Provide the [X, Y] coordinate of the cell's center where the given text is located.  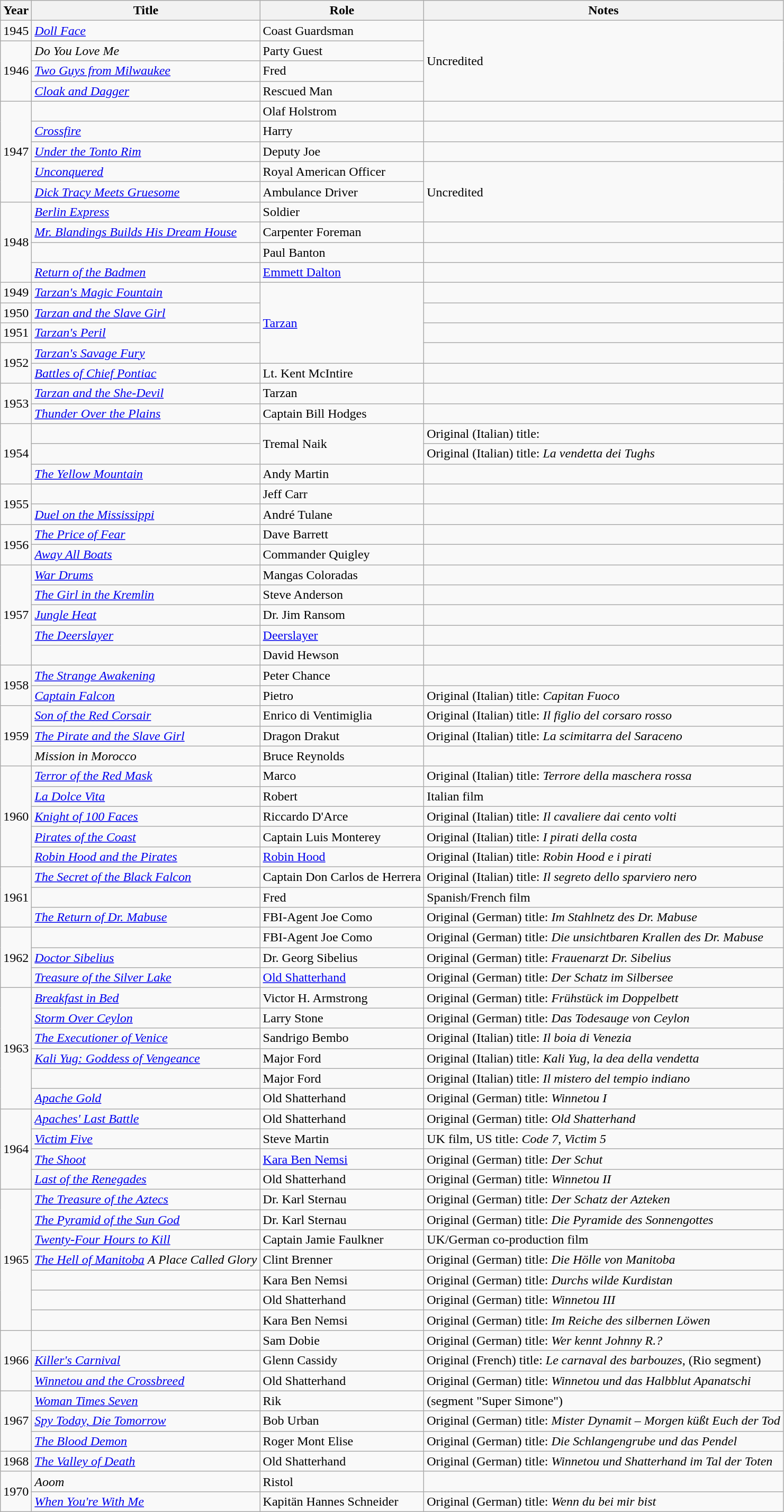
La Dolce Vita [146, 796]
1955 [16, 504]
Olaf Holstrom [342, 111]
Away All Boats [146, 554]
Original (German) title: Wenn du bei mir bist [603, 1501]
1964 [16, 1149]
Duel on the Mississippi [146, 514]
Steve Anderson [342, 595]
1965 [16, 1259]
Enrico di Ventimiglia [342, 716]
Original (German) title: Winnetou II [603, 1179]
Thunder Over the Plains [146, 413]
Larry Stone [342, 1018]
Original (Italian) title: I pirati della costa [603, 836]
Original (Italian) title: La vendetta dei Tughs [603, 454]
Dave Barrett [342, 534]
Sandrigo Bembo [342, 1038]
1947 [16, 151]
1949 [16, 293]
Pietro [342, 696]
Original (Italian) title: Terrore della maschera rossa [603, 776]
1960 [16, 816]
Original (German) title: Die Schlangengrube und das Pendel [603, 1441]
The Valley of Death [146, 1461]
The Executioner of Venice [146, 1038]
1953 [16, 403]
Captain Falcon [146, 696]
Kali Yug: Goddess of Vengeance [146, 1058]
1946 [16, 71]
Bob Urban [342, 1421]
UK/German co-production film [603, 1240]
1952 [16, 363]
Battles of Chief Pontiac [146, 373]
Coast Guardsman [342, 31]
Original (Italian) title: Il segreto dello sparviero nero [603, 877]
Original (German) title: Die unsichtbaren Krallen des Dr. Mabuse [603, 938]
Original (German) title: Frühstück im Doppelbett [603, 998]
The Pirate and the Slave Girl [146, 736]
Original (German) title: Winnetou I [603, 1099]
Cloak and Dagger [146, 91]
Commander Quigley [342, 554]
1958 [16, 686]
Original (Italian) title: La scimitarra del Saraceno [603, 736]
Original (German) title: Winnetou und das Halbblut Apanatschi [603, 1381]
Original (German) title: Winnetou und Shatterhand im Tal der Toten [603, 1461]
Tarzan and the She-Devil [146, 393]
Original (German) title: Im Stahlnetz des Dr. Mabuse [603, 917]
André Tulane [342, 514]
Son of the Red Corsair [146, 716]
Victor H. Armstrong [342, 998]
Soldier [342, 212]
Original (German) title: Durchs wilde Kurdistan [603, 1280]
Do You Love Me [146, 51]
1951 [16, 333]
1954 [16, 454]
Rescued Man [342, 91]
1948 [16, 242]
Winnetou and the Crossbreed [146, 1381]
1956 [16, 544]
Original (Italian) title: Robin Hood e i pirati [603, 857]
When You're With Me [146, 1501]
The Secret of the Black Falcon [146, 877]
UK film, US title: Code 7, Victim 5 [603, 1139]
1950 [16, 313]
Royal American Officer [342, 172]
1967 [16, 1421]
Glenn Cassidy [342, 1361]
Original (German) title: Frauenarzt Dr. Sibelius [603, 958]
Roger Mont Elise [342, 1441]
Clint Brenner [342, 1260]
Captain Jamie Faulkner [342, 1240]
Title [146, 11]
Mangas Coloradas [342, 574]
Doctor Sibelius [146, 958]
Tremal Naik [342, 444]
Original (German) title: Der Schut [603, 1159]
Breakfast in Bed [146, 998]
Original (German) title: Die Hölle von Manitoba [603, 1260]
Tarzan and the Slave Girl [146, 313]
Apache Gold [146, 1099]
The Return of Dr. Mabuse [146, 917]
Original (Italian) title: Il figlio del corsaro rosso [603, 716]
Doll Face [146, 31]
Under the Tonto Rim [146, 151]
Jeff Carr [342, 494]
Harry [342, 131]
Riccardo D'Arce [342, 816]
Last of the Renegades [146, 1179]
Original (German) title: Das Todesauge von Ceylon [603, 1018]
1968 [16, 1461]
Sam Dobie [342, 1340]
Original (German) title: Mister Dynamit – Morgen küßt Euch der Tod [603, 1421]
Original (German) title: Wer kennt Johnny R.? [603, 1340]
Rik [342, 1401]
1963 [16, 1048]
The Treasure of the Aztecs [146, 1199]
Marco [342, 776]
Robert [342, 796]
Mission in Morocco [146, 756]
Aoom [146, 1481]
Knight of 100 Faces [146, 816]
Original (German) title: Winnetou III [603, 1300]
Original (Italian) title: Il boia di Venezia [603, 1038]
The Price of Fear [146, 534]
Dick Tracy Meets Gruesome [146, 192]
Original (German) title: Im Reiche des silbernen Löwen [603, 1320]
Kapitän Hannes Schneider [342, 1501]
(segment "Super Simone") [603, 1401]
Original (Italian) title: Kali Yug, la dea della vendetta [603, 1058]
Dr. Jim Ransom [342, 615]
David Hewson [342, 655]
Original (French) title: Le carnaval des barbouzes, (Rio segment) [603, 1361]
Killer's Carnival [146, 1361]
Captain Bill Hodges [342, 413]
Woman Times Seven [146, 1401]
Deputy Joe [342, 151]
Spanish/French film [603, 897]
Original (Italian) title: Il cavaliere dai cento volti [603, 816]
Peter Chance [342, 676]
Party Guest [342, 51]
Twenty-Four Hours to Kill [146, 1240]
1957 [16, 615]
1961 [16, 897]
Ristol [342, 1481]
Robin Hood [342, 857]
The Shoot [146, 1159]
Ambulance Driver [342, 192]
1959 [16, 736]
The Deerslayer [146, 635]
Dragon Drakut [342, 736]
Jungle Heat [146, 615]
Pirates of the Coast [146, 836]
Original (Italian) title: [603, 434]
Tarzan's Peril [146, 333]
Carpenter Foreman [342, 232]
Captain Don Carlos de Herrera [342, 877]
Original (German) title: Der Schatz der Azteken [603, 1199]
Original (Italian) title: Capitan Fuoco [603, 696]
Treasure of the Silver Lake [146, 978]
The Pyramid of the Sun God [146, 1219]
The Hell of Manitoba A Place Called Glory [146, 1260]
Storm Over Ceylon [146, 1018]
1962 [16, 958]
The Girl in the Kremlin [146, 595]
Return of the Badmen [146, 273]
Year [16, 11]
Original (German) title: Old Shatterhand [603, 1119]
Berlin Express [146, 212]
Crossfire [146, 131]
1970 [16, 1491]
Original (Italian) title: Il mistero del tempio indiano [603, 1078]
The Yellow Mountain [146, 474]
Robin Hood and the Pirates [146, 857]
Italian film [603, 796]
Steve Martin [342, 1139]
Notes [603, 11]
Bruce Reynolds [342, 756]
Mr. Blandings Builds His Dream House [146, 232]
Original (German) title: Die Pyramide des Sonnengottes [603, 1219]
The Blood Demon [146, 1441]
Unconquered [146, 172]
Captain Luis Monterey [342, 836]
Emmett Dalton [342, 273]
Deerslayer [342, 635]
Spy Today, Die Tomorrow [146, 1421]
War Drums [146, 574]
Andy Martin [342, 474]
Terror of the Red Mask [146, 776]
Paul Banton [342, 253]
1945 [16, 31]
1966 [16, 1361]
Role [342, 11]
Original (German) title: Der Schatz im Silbersee [603, 978]
The Strange Awakening [146, 676]
Victim Five [146, 1139]
Dr. Georg Sibelius [342, 958]
Tarzan's Savage Fury [146, 353]
Two Guys from Milwaukee [146, 71]
Tarzan's Magic Fountain [146, 293]
Lt. Kent McIntire [342, 373]
Apaches' Last Battle [146, 1119]
